Return (X, Y) of the center of cell containing provided text 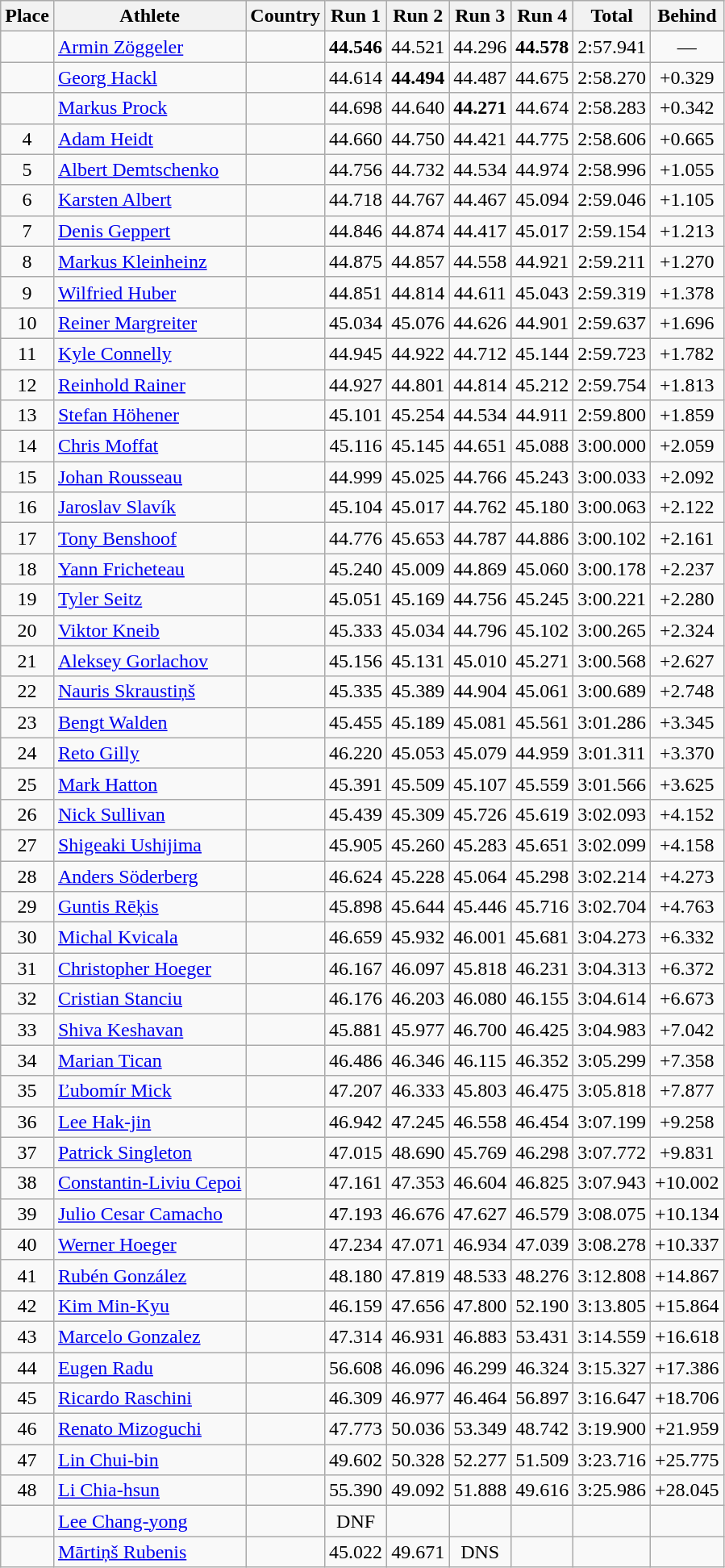
49.092 (418, 1491)
47.071 (418, 1244)
50.036 (418, 1429)
46.167 (356, 968)
44 (27, 1368)
45 (27, 1399)
47 (27, 1460)
31 (27, 968)
Guntis Rēķis (149, 907)
3:01.566 (612, 784)
44.750 (418, 139)
Albert Demtschenko (149, 169)
+17.386 (687, 1368)
47.819 (418, 1275)
37 (27, 1152)
3:02.214 (612, 876)
45.145 (418, 446)
+16.618 (687, 1336)
Li Chia-hsun (149, 1491)
3:15.327 (612, 1368)
53.431 (542, 1336)
47.234 (356, 1244)
46.579 (542, 1214)
46.231 (542, 968)
+2.161 (687, 538)
+3.370 (687, 753)
Country (285, 16)
3:05.818 (612, 1091)
45.061 (542, 692)
Mārtiņš Rubenis (149, 1552)
+1.270 (687, 261)
45.064 (481, 876)
44.901 (542, 323)
+6.673 (687, 999)
45.022 (356, 1552)
Christopher Hoeger (149, 968)
3:07.943 (612, 1183)
46.486 (356, 1060)
45.189 (418, 722)
51.509 (542, 1460)
45.298 (542, 876)
45.081 (481, 722)
Run 1 (356, 16)
46.934 (481, 1244)
45.619 (542, 814)
3:02.093 (612, 814)
45.010 (481, 661)
3:08.278 (612, 1244)
45.653 (418, 538)
46.203 (418, 999)
45.509 (418, 784)
46 (27, 1429)
Ricardo Raschini (149, 1399)
10 (27, 323)
44.578 (542, 47)
55.390 (356, 1491)
+18.706 (687, 1399)
Yann Fricheteau (149, 569)
45.681 (542, 938)
45.335 (356, 692)
44.698 (356, 108)
25 (27, 784)
19 (27, 600)
41 (27, 1275)
3:08.075 (612, 1214)
3:00.063 (612, 508)
+0.342 (687, 108)
Marian Tican (149, 1060)
45.271 (542, 661)
44.922 (418, 353)
3:13.805 (612, 1306)
+25.775 (687, 1460)
+1.696 (687, 323)
45.283 (481, 845)
46.624 (356, 876)
48.690 (418, 1152)
45.144 (542, 353)
45.053 (418, 753)
+1.859 (687, 416)
45.051 (356, 600)
3:25.986 (612, 1491)
3:12.808 (612, 1275)
45.180 (542, 508)
Ľubomír Mick (149, 1091)
2:59.211 (612, 261)
+9.258 (687, 1122)
46.097 (418, 968)
+4.763 (687, 907)
Wilfried Huber (149, 292)
Armin Zöggeler (149, 47)
46.942 (356, 1122)
46.659 (356, 938)
44.766 (481, 477)
45.240 (356, 569)
48.180 (356, 1275)
+2.324 (687, 630)
45.898 (356, 907)
46.115 (481, 1060)
44.767 (418, 200)
45.905 (356, 845)
+1.105 (687, 200)
+7.358 (687, 1060)
5 (27, 169)
44.732 (418, 169)
46.220 (356, 753)
47.193 (356, 1214)
+1.378 (687, 292)
Denis Geppert (149, 231)
44.271 (481, 108)
3:02.099 (612, 845)
2:57.941 (612, 47)
2:58.996 (612, 169)
45.977 (418, 1030)
7 (27, 231)
46.700 (481, 1030)
Aleksey Gorlachov (149, 661)
Run 3 (481, 16)
44.558 (481, 261)
49.602 (356, 1460)
Reinhold Rainer (149, 385)
Rubén González (149, 1275)
+2.748 (687, 692)
30 (27, 938)
— (687, 47)
+1.813 (687, 385)
Jaroslav Slavík (149, 508)
3:01.286 (612, 722)
Kim Min-Kyu (149, 1306)
47.627 (481, 1214)
Markus Kleinheinz (149, 261)
45.169 (418, 600)
Eugen Radu (149, 1368)
46.425 (542, 1030)
3:04.614 (612, 999)
Constantin-Liviu Cepoi (149, 1183)
+1.782 (687, 353)
45.131 (418, 661)
44.674 (542, 108)
45.212 (542, 385)
3:00.000 (612, 446)
3:04.273 (612, 938)
45.102 (542, 630)
+1.055 (687, 169)
46.604 (481, 1183)
46.299 (481, 1368)
Kyle Connelly (149, 353)
47.314 (356, 1336)
Tyler Seitz (149, 600)
+15.864 (687, 1306)
Total (612, 16)
47.015 (356, 1152)
28 (27, 876)
+6.332 (687, 938)
45.043 (542, 292)
48.276 (542, 1275)
44.846 (356, 231)
Adam Heidt (149, 139)
+7.877 (687, 1091)
46.159 (356, 1306)
44.675 (542, 77)
47.245 (418, 1122)
45.651 (542, 845)
45.101 (356, 416)
45.803 (481, 1091)
36 (27, 1122)
Nauris Skraustiņš (149, 692)
Patrick Singleton (149, 1152)
+6.372 (687, 968)
Werner Hoeger (149, 1244)
12 (27, 385)
+21.959 (687, 1429)
DNF (356, 1521)
44.660 (356, 139)
Run 4 (542, 16)
Stefan Höhener (149, 416)
48.533 (481, 1275)
Tony Benshoof (149, 538)
44.762 (481, 508)
DNS (481, 1552)
+4.158 (687, 845)
18 (27, 569)
Lin Chui-bin (149, 1460)
35 (27, 1091)
44.640 (418, 108)
2:58.606 (612, 139)
44.921 (542, 261)
46.676 (418, 1214)
46.931 (418, 1336)
3:07.772 (612, 1152)
13 (27, 416)
45.254 (418, 416)
46.977 (418, 1399)
44.886 (542, 538)
3:02.704 (612, 907)
45.245 (542, 600)
44.911 (542, 416)
44.787 (481, 538)
26 (27, 814)
46.080 (481, 999)
Athlete (149, 16)
34 (27, 1060)
3:00.033 (612, 477)
+7.042 (687, 1030)
+2.627 (687, 661)
44.959 (542, 753)
Shigeaki Ushijima (149, 845)
3:00.221 (612, 600)
46.352 (542, 1060)
50.328 (418, 1460)
44.874 (418, 231)
+14.867 (687, 1275)
45.726 (481, 814)
46.333 (418, 1091)
56.608 (356, 1368)
46.176 (356, 999)
2:58.283 (612, 108)
45.644 (418, 907)
44.869 (481, 569)
20 (27, 630)
46.825 (542, 1183)
47.656 (418, 1306)
+10.134 (687, 1214)
45.446 (481, 907)
2:59.754 (612, 385)
3:19.900 (612, 1429)
45.932 (418, 938)
45.391 (356, 784)
14 (27, 446)
4 (27, 139)
46.475 (542, 1091)
49.671 (418, 1552)
45.260 (418, 845)
2:59.154 (612, 231)
Reiner Margreiter (149, 323)
Marcelo Gonzalez (149, 1336)
46.096 (418, 1368)
44.467 (481, 200)
9 (27, 292)
45.156 (356, 661)
Karsten Albert (149, 200)
Behind (687, 16)
44.851 (356, 292)
17 (27, 538)
45.455 (356, 722)
Run 2 (418, 16)
Mark Hatton (149, 784)
44.417 (481, 231)
2:59.723 (612, 353)
46.155 (542, 999)
+9.831 (687, 1152)
44.718 (356, 200)
44.546 (356, 47)
3:23.716 (612, 1460)
44.712 (481, 353)
Reto Gilly (149, 753)
Bengt Walden (149, 722)
Anders Söderberg (149, 876)
45.818 (481, 968)
45.088 (542, 446)
46.883 (481, 1336)
40 (27, 1244)
33 (27, 1030)
44.927 (356, 385)
+10.002 (687, 1183)
44.487 (481, 77)
45.076 (418, 323)
45.228 (418, 876)
Lee Hak-jin (149, 1122)
3:00.178 (612, 569)
3:14.559 (612, 1336)
Georg Hackl (149, 77)
+0.329 (687, 77)
2:59.637 (612, 323)
44.904 (481, 692)
+2.092 (687, 477)
Markus Prock (149, 108)
45.881 (356, 1030)
44.626 (481, 323)
44.801 (418, 385)
45.559 (542, 784)
46.558 (481, 1122)
Cristian Stanciu (149, 999)
45.769 (481, 1152)
2:59.319 (612, 292)
24 (27, 753)
45.561 (542, 722)
42 (27, 1306)
45.079 (481, 753)
22 (27, 692)
8 (27, 261)
+2.059 (687, 446)
44.857 (418, 261)
48.742 (542, 1429)
52.277 (481, 1460)
+28.045 (687, 1491)
+2.122 (687, 508)
29 (27, 907)
44.494 (418, 77)
Johan Rousseau (149, 477)
45.104 (356, 508)
11 (27, 353)
Renato Mizoguchi (149, 1429)
45.389 (418, 692)
+4.273 (687, 876)
44.875 (356, 261)
3:00.265 (612, 630)
47.800 (481, 1306)
46.298 (542, 1152)
51.888 (481, 1491)
Nick Sullivan (149, 814)
2:59.046 (612, 200)
3:00.689 (612, 692)
Chris Moffat (149, 446)
44.611 (481, 292)
21 (27, 661)
+3.625 (687, 784)
Viktor Kneib (149, 630)
45.243 (542, 477)
3:07.199 (612, 1122)
+4.152 (687, 814)
44.796 (481, 630)
32 (27, 999)
3:04.983 (612, 1030)
6 (27, 200)
45.025 (418, 477)
23 (27, 722)
46.464 (481, 1399)
3:04.313 (612, 968)
Place (27, 16)
47.161 (356, 1183)
46.309 (356, 1399)
44.945 (356, 353)
39 (27, 1214)
Shiva Keshavan (149, 1030)
45.716 (542, 907)
Michal Kvicala (149, 938)
38 (27, 1183)
46.346 (418, 1060)
44.421 (481, 139)
3:01.311 (612, 753)
48 (27, 1491)
44.296 (481, 47)
56.897 (542, 1399)
45.009 (418, 569)
3:16.647 (612, 1399)
45.439 (356, 814)
+2.280 (687, 600)
3:00.568 (612, 661)
44.651 (481, 446)
46.324 (542, 1368)
43 (27, 1336)
45.107 (481, 784)
45.333 (356, 630)
52.190 (542, 1306)
+1.213 (687, 231)
44.614 (356, 77)
47.353 (418, 1183)
2:59.800 (612, 416)
27 (27, 845)
3:05.299 (612, 1060)
44.775 (542, 139)
+10.337 (687, 1244)
47.207 (356, 1091)
45.309 (418, 814)
47.039 (542, 1244)
+3.345 (687, 722)
45.060 (542, 569)
Lee Chang-yong (149, 1521)
47.773 (356, 1429)
Julio Cesar Camacho (149, 1214)
15 (27, 477)
45.116 (356, 446)
53.349 (481, 1429)
49.616 (542, 1491)
46.454 (542, 1122)
2:58.270 (612, 77)
+2.237 (687, 569)
44.521 (418, 47)
44.974 (542, 169)
44.999 (356, 477)
16 (27, 508)
+0.665 (687, 139)
46.001 (481, 938)
45.094 (542, 200)
44.776 (356, 538)
3:00.102 (612, 538)
